Return the [x, y] coordinate for the center point of the cell that contains the specified text.  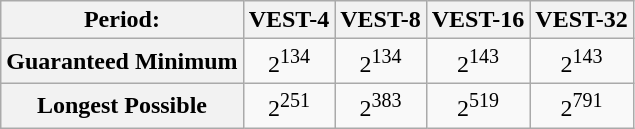
2383 [381, 106]
Guaranteed Minimum [122, 62]
VEST-8 [381, 20]
2251 [289, 106]
2519 [478, 106]
VEST-32 [582, 20]
VEST-4 [289, 20]
Period: [122, 20]
2791 [582, 106]
Longest Possible [122, 106]
VEST-16 [478, 20]
